Pinpoint the cell where the given text exists, returning its [x, y] midpoint coordinate. 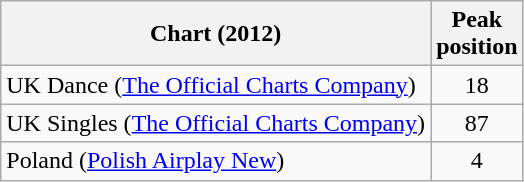
4 [477, 161]
UK Dance (The Official Charts Company) [216, 85]
UK Singles (The Official Charts Company) [216, 123]
Chart (2012) [216, 34]
87 [477, 123]
18 [477, 85]
Poland (Polish Airplay New) [216, 161]
Peakposition [477, 34]
